Capture the cell that displays the provided text and extract its (X, Y) central coordinate. 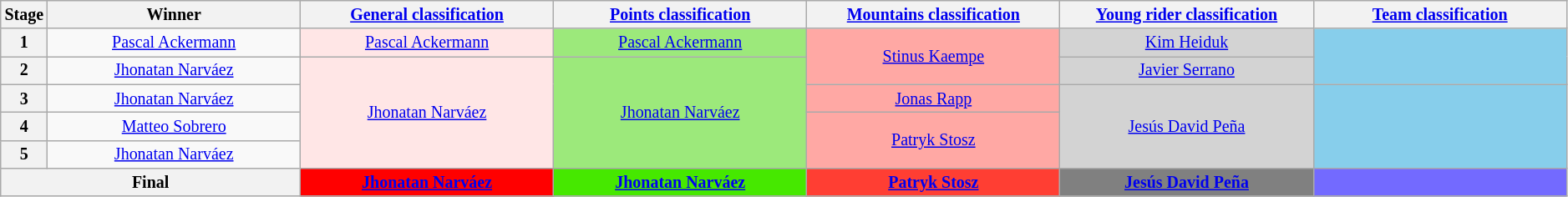
Jonas Rapp (934, 98)
Final (150, 182)
3 (24, 98)
Team classification (1440, 15)
5 (24, 154)
Mountains classification (934, 15)
Stinus Kaempe (934, 57)
Young rider classification (1186, 15)
4 (24, 127)
General classification (426, 15)
Winner (174, 15)
Stage (24, 15)
Kim Heiduk (1186, 43)
1 (24, 43)
Matteo Sobrero (174, 127)
Points classification (680, 15)
Javier Serrano (1186, 70)
2 (24, 70)
